Pinpoint the cell where the given text exists, returning its [X, Y] midpoint coordinate. 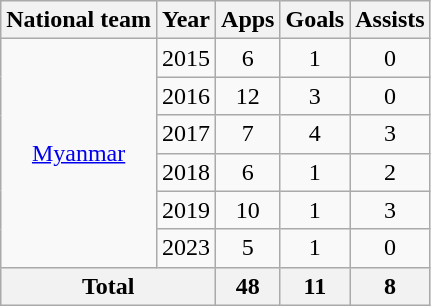
2023 [186, 248]
Assists [390, 20]
48 [248, 286]
Myanmar [79, 153]
11 [315, 286]
2 [390, 172]
8 [390, 286]
National team [79, 20]
2016 [186, 96]
Goals [315, 20]
2017 [186, 134]
Year [186, 20]
2019 [186, 210]
5 [248, 248]
10 [248, 210]
Apps [248, 20]
2018 [186, 172]
12 [248, 96]
4 [315, 134]
7 [248, 134]
2015 [186, 58]
Total [108, 286]
